Scan for the cell matching the given text and deliver its (x, y) coordinate at center. 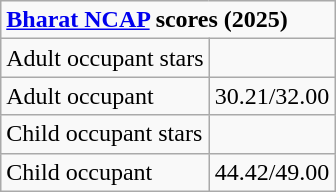
Adult occupant stars (105, 58)
44.42/49.00 (272, 172)
Child occupant stars (105, 134)
Adult occupant (105, 96)
Child occupant (105, 172)
Bharat NCAP scores (2025) (168, 20)
30.21/32.00 (272, 96)
